Extract the (x, y) coordinate from the center of the cell holding the provided text.  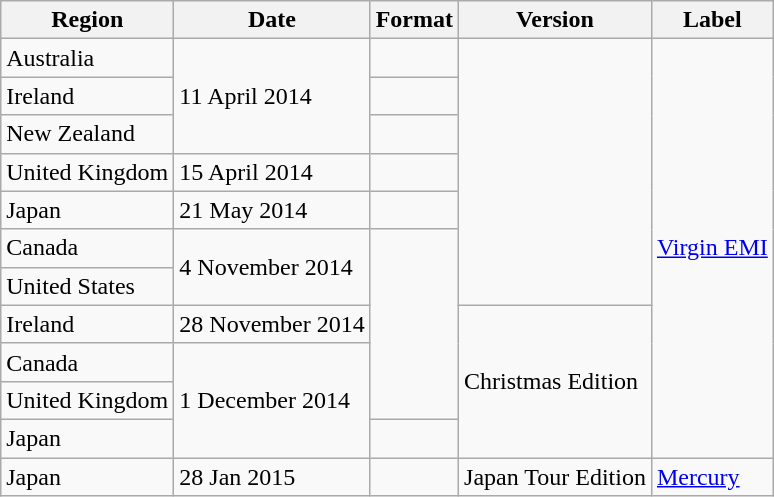
28 Jan 2015 (272, 477)
Australia (88, 58)
United States (88, 286)
11 April 2014 (272, 96)
Label (712, 20)
1 December 2014 (272, 400)
Format (414, 20)
21 May 2014 (272, 210)
New Zealand (88, 134)
4 November 2014 (272, 267)
Version (556, 20)
Christmas Edition (556, 381)
Date (272, 20)
15 April 2014 (272, 172)
Region (88, 20)
Mercury (712, 477)
Virgin EMI (712, 248)
28 November 2014 (272, 324)
Japan Tour Edition (556, 477)
